Detect which cell encompasses the target text, then output its (X, Y) center coordinate. 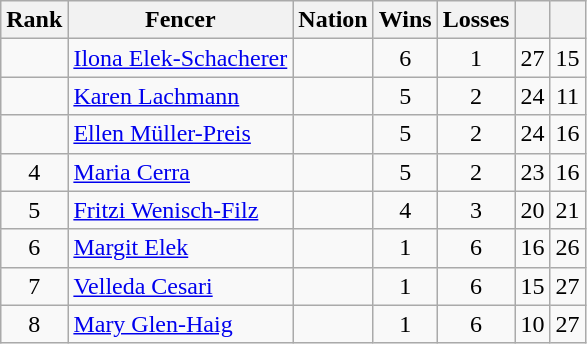
Rank (34, 20)
26 (568, 248)
8 (34, 324)
Ellen Müller-Preis (180, 134)
Maria Cerra (180, 172)
Fritzi Wenisch-Filz (180, 210)
7 (34, 286)
Mary Glen-Haig (180, 324)
Margit Elek (180, 248)
Ilona Elek-Schacherer (180, 58)
Karen Lachmann (180, 96)
3 (476, 210)
Nation (333, 20)
Fencer (180, 20)
10 (532, 324)
Velleda Cesari (180, 286)
Losses (476, 20)
20 (532, 210)
21 (568, 210)
11 (568, 96)
Wins (405, 20)
23 (532, 172)
